Search for the cell housing the specified text and yield its (X, Y) center coordinate. 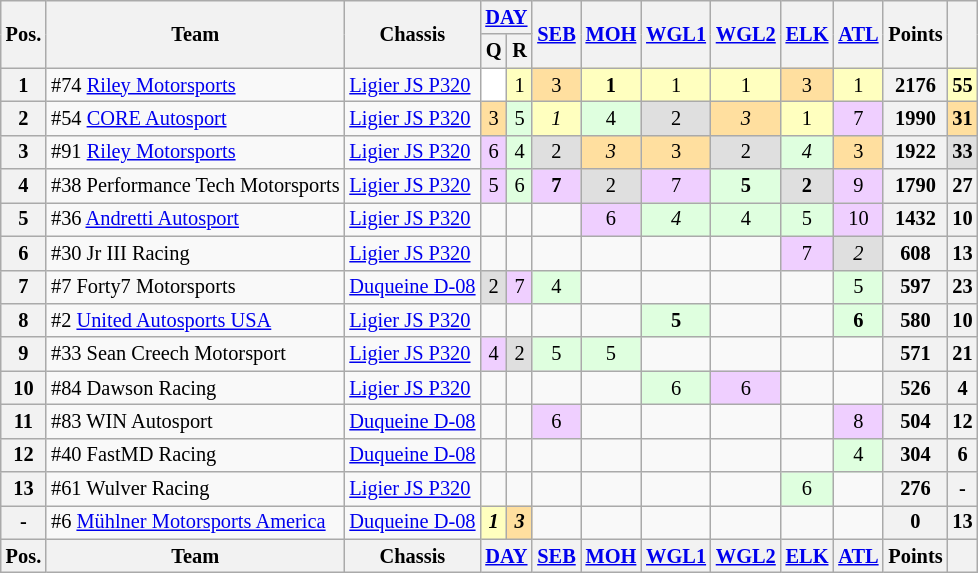
R (520, 51)
21 (962, 354)
276 (915, 489)
1790 (915, 186)
31 (962, 118)
11 (24, 421)
#30 Jr III Racing (195, 253)
27 (962, 186)
504 (915, 421)
33 (962, 152)
580 (915, 320)
#36 Andretti Autosport (195, 219)
#6 Mühlner Motorsports America (195, 522)
55 (962, 85)
597 (915, 287)
608 (915, 253)
#83 WIN Autosport (195, 421)
23 (962, 287)
1922 (915, 152)
#40 FastMD Racing (195, 455)
#33 Sean Creech Motorsport (195, 354)
1432 (915, 219)
#61 Wulver Racing (195, 489)
526 (915, 388)
2176 (915, 85)
304 (915, 455)
Q (494, 51)
#91 Riley Motorsports (195, 152)
#54 CORE Autosport (195, 118)
#74 Riley Motorsports (195, 85)
#2 United Autosports USA (195, 320)
#38 Performance Tech Motorsports (195, 186)
0 (915, 522)
#84 Dawson Racing (195, 388)
571 (915, 354)
#7 Forty7 Motorsports (195, 287)
1990 (915, 118)
